Output the (X, Y) coordinate of the center of the cell containing the given text.  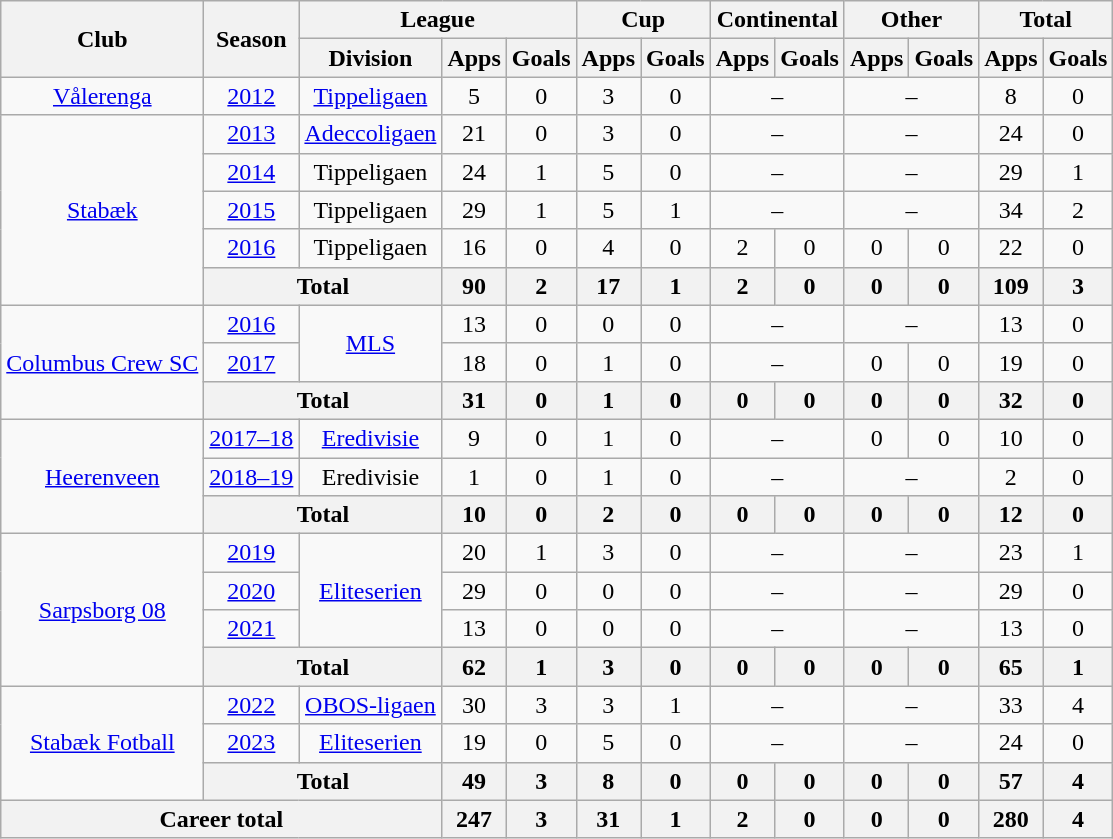
12 (1011, 515)
280 (1011, 819)
18 (474, 362)
Sarpsborg 08 (102, 610)
23 (1011, 553)
Columbus Crew SC (102, 362)
16 (474, 248)
2023 (252, 743)
Club (102, 39)
30 (474, 705)
62 (474, 667)
2014 (252, 172)
2020 (252, 591)
Vålerenga (102, 96)
League (438, 20)
32 (1011, 400)
Stabæk (102, 210)
Heerenveen (102, 476)
2012 (252, 96)
33 (1011, 705)
Continental (777, 20)
2017–18 (252, 438)
49 (474, 781)
OBOS-ligaen (370, 705)
57 (1011, 781)
2015 (252, 210)
247 (474, 819)
Adeccoligaen (370, 134)
2022 (252, 705)
17 (608, 286)
Stabæk Fotball (102, 743)
2019 (252, 553)
Other (911, 20)
MLS (370, 343)
109 (1011, 286)
Cup (643, 20)
2018–19 (252, 477)
34 (1011, 210)
9 (474, 438)
22 (1011, 248)
65 (1011, 667)
Division (370, 58)
2013 (252, 134)
2017 (252, 362)
20 (474, 553)
Career total (222, 819)
90 (474, 286)
Season (252, 39)
21 (474, 134)
2021 (252, 629)
